Locate the cell with the specified text and output its (X, Y) center coordinate. 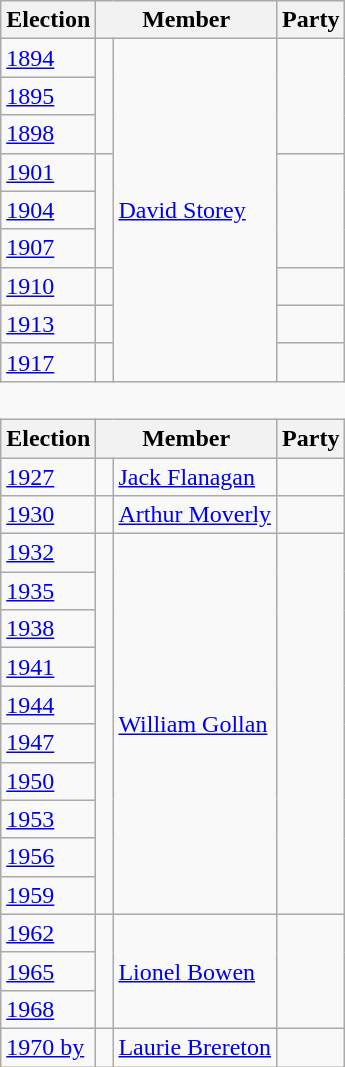
Laurie Brereton (195, 1047)
1895 (48, 96)
1947 (48, 743)
1950 (48, 781)
1904 (48, 210)
1938 (48, 629)
1917 (48, 362)
1953 (48, 819)
1941 (48, 667)
Lionel Bowen (195, 971)
1962 (48, 933)
1935 (48, 591)
1944 (48, 705)
1910 (48, 286)
1968 (48, 1009)
Arthur Moverly (195, 515)
1959 (48, 895)
1901 (48, 172)
1898 (48, 134)
1894 (48, 58)
1956 (48, 857)
1927 (48, 477)
1907 (48, 248)
1965 (48, 971)
William Gollan (195, 724)
1970 by (48, 1047)
1930 (48, 515)
David Storey (195, 210)
Jack Flanagan (195, 477)
1932 (48, 553)
1913 (48, 324)
